Search for the cell housing the specified text and yield its [X, Y] center coordinate. 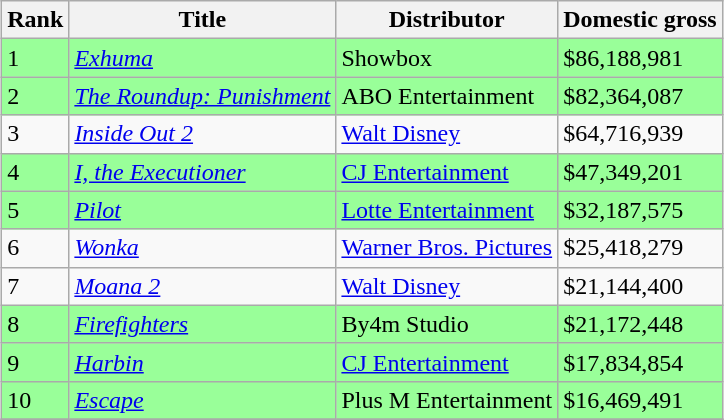
Firefighters [202, 324]
Escape [202, 400]
$64,716,939 [640, 134]
8 [36, 324]
1 [36, 58]
4 [36, 172]
I, the Executioner [202, 172]
Distributor [447, 20]
$47,349,201 [640, 172]
Domestic gross [640, 20]
10 [36, 400]
$25,418,279 [640, 248]
Plus M Entertainment [447, 400]
Pilot [202, 210]
$86,188,981 [640, 58]
$16,469,491 [640, 400]
The Roundup: Punishment [202, 96]
6 [36, 248]
$21,172,448 [640, 324]
Harbin [202, 362]
2 [36, 96]
Lotte Entertainment [447, 210]
Showbox [447, 58]
5 [36, 210]
Exhuma [202, 58]
$32,187,575 [640, 210]
Moana 2 [202, 286]
By4m Studio [447, 324]
ABO Entertainment [447, 96]
Inside Out 2 [202, 134]
Rank [36, 20]
3 [36, 134]
$82,364,087 [640, 96]
Warner Bros. Pictures [447, 248]
Title [202, 20]
$17,834,854 [640, 362]
9 [36, 362]
$21,144,400 [640, 286]
7 [36, 286]
Wonka [202, 248]
